Return the [x, y] coordinate for the center point of the cell that contains the specified text.  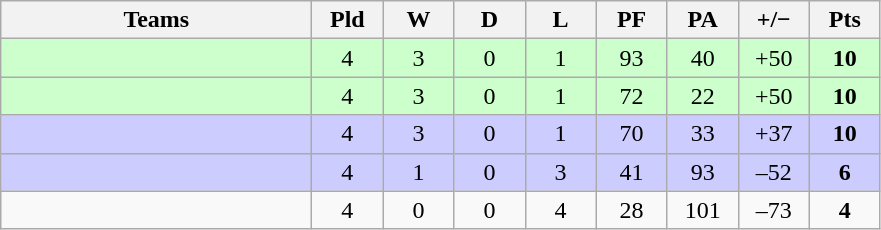
+37 [774, 134]
40 [702, 58]
72 [632, 96]
Teams [156, 20]
41 [632, 172]
33 [702, 134]
6 [844, 172]
PA [702, 20]
70 [632, 134]
Pld [348, 20]
+/− [774, 20]
Pts [844, 20]
W [418, 20]
28 [632, 210]
PF [632, 20]
101 [702, 210]
L [560, 20]
D [490, 20]
–52 [774, 172]
–73 [774, 210]
22 [702, 96]
